Return (x, y) of the center of cell containing provided text 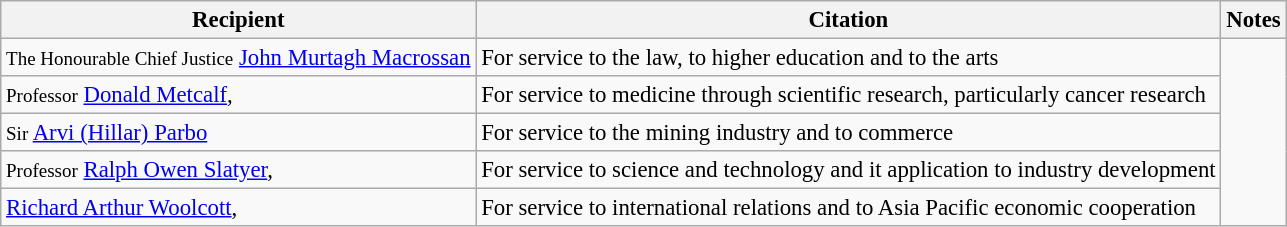
For service to science and technology and it application to industry development (848, 170)
For service to the law, to higher education and to the arts (848, 58)
Sir Arvi (Hillar) Parbo (238, 133)
Notes (1254, 20)
Professor Donald Metcalf, (238, 95)
For service to international relations and to Asia Pacific economic cooperation (848, 208)
Recipient (238, 20)
Professor Ralph Owen Slatyer, (238, 170)
The Honourable Chief Justice John Murtagh Macrossan (238, 58)
For service to the mining industry and to commerce (848, 133)
Richard Arthur Woolcott, (238, 208)
Citation (848, 20)
For service to medicine through scientific research, particularly cancer research (848, 95)
